Return the (x, y) coordinate for the center point of the cell that contains the specified text.  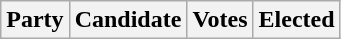
Votes (220, 20)
Candidate (128, 20)
Party (35, 20)
Elected (296, 20)
